Return the [X, Y] coordinate for the center point of the cell that contains the specified text.  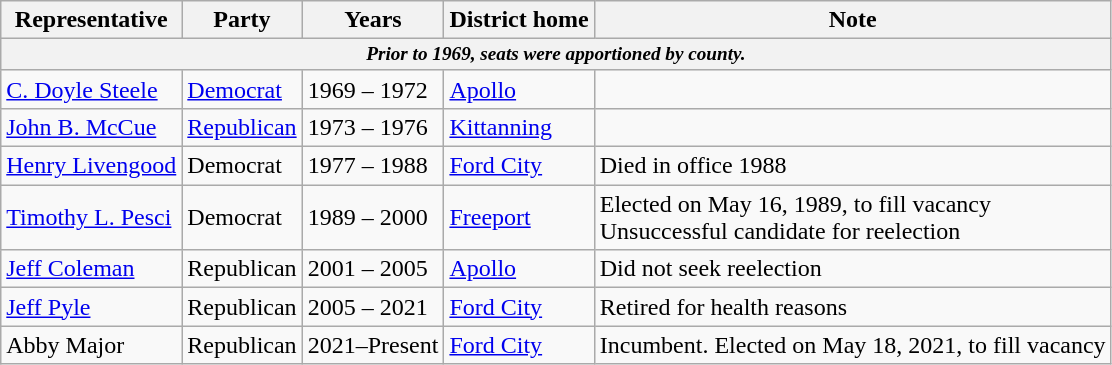
John B. McCue [92, 128]
Prior to 1969, seats were apportioned by county. [556, 55]
Henry Livengood [92, 166]
Retired for health reasons [852, 307]
Jeff Coleman [92, 269]
Party [242, 20]
Elected on May 16, 1989, to fill vacancyUnsuccessful candidate for reelection [852, 218]
Timothy L. Pesci [92, 218]
District home [519, 20]
Incumbent. Elected on May 18, 2021, to fill vacancy [852, 345]
Note [852, 20]
1973 – 1976 [373, 128]
Did not seek reelection [852, 269]
Kittanning [519, 128]
Freeport [519, 218]
1989 – 2000 [373, 218]
2001 – 2005 [373, 269]
Jeff Pyle [92, 307]
Died in office 1988 [852, 166]
Years [373, 20]
Representative [92, 20]
1977 – 1988 [373, 166]
C. Doyle Steele [92, 89]
Abby Major [92, 345]
1969 – 1972 [373, 89]
2021–Present [373, 345]
2005 – 2021 [373, 307]
